Identify which cell holds the provided text, then report its [x, y] central coordinate. 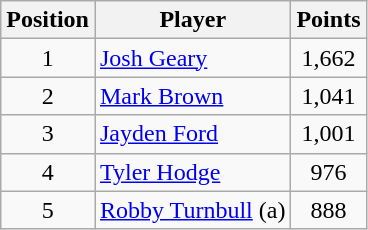
Points [328, 20]
5 [48, 210]
Tyler Hodge [192, 172]
4 [48, 172]
Mark Brown [192, 96]
Robby Turnbull (a) [192, 210]
1,001 [328, 134]
1,041 [328, 96]
976 [328, 172]
Position [48, 20]
Player [192, 20]
Josh Geary [192, 58]
1 [48, 58]
1,662 [328, 58]
3 [48, 134]
Jayden Ford [192, 134]
888 [328, 210]
2 [48, 96]
